For the text-containing cell, return its midpoint in [x, y] coordinate format. 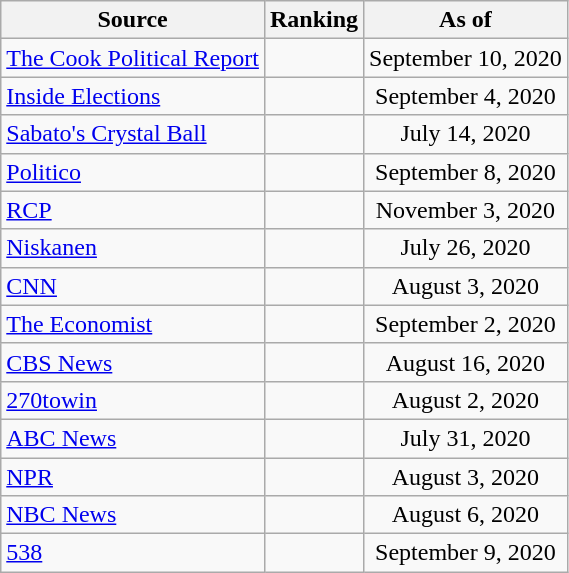
September 8, 2020 [466, 172]
August 2, 2020 [466, 400]
ABC News [133, 438]
July 26, 2020 [466, 248]
Politico [133, 172]
270towin [133, 400]
Sabato's Crystal Ball [133, 134]
September 4, 2020 [466, 96]
The Economist [133, 324]
July 14, 2020 [466, 134]
September 2, 2020 [466, 324]
538 [133, 553]
November 3, 2020 [466, 210]
Source [133, 20]
CBS News [133, 362]
August 6, 2020 [466, 515]
Ranking [314, 20]
July 31, 2020 [466, 438]
As of [466, 20]
CNN [133, 286]
NPR [133, 477]
RCP [133, 210]
The Cook Political Report [133, 58]
September 9, 2020 [466, 553]
NBC News [133, 515]
August 16, 2020 [466, 362]
September 10, 2020 [466, 58]
Inside Elections [133, 96]
Niskanen [133, 248]
